Pinpoint the cell where the given text exists, returning its [X, Y] midpoint coordinate. 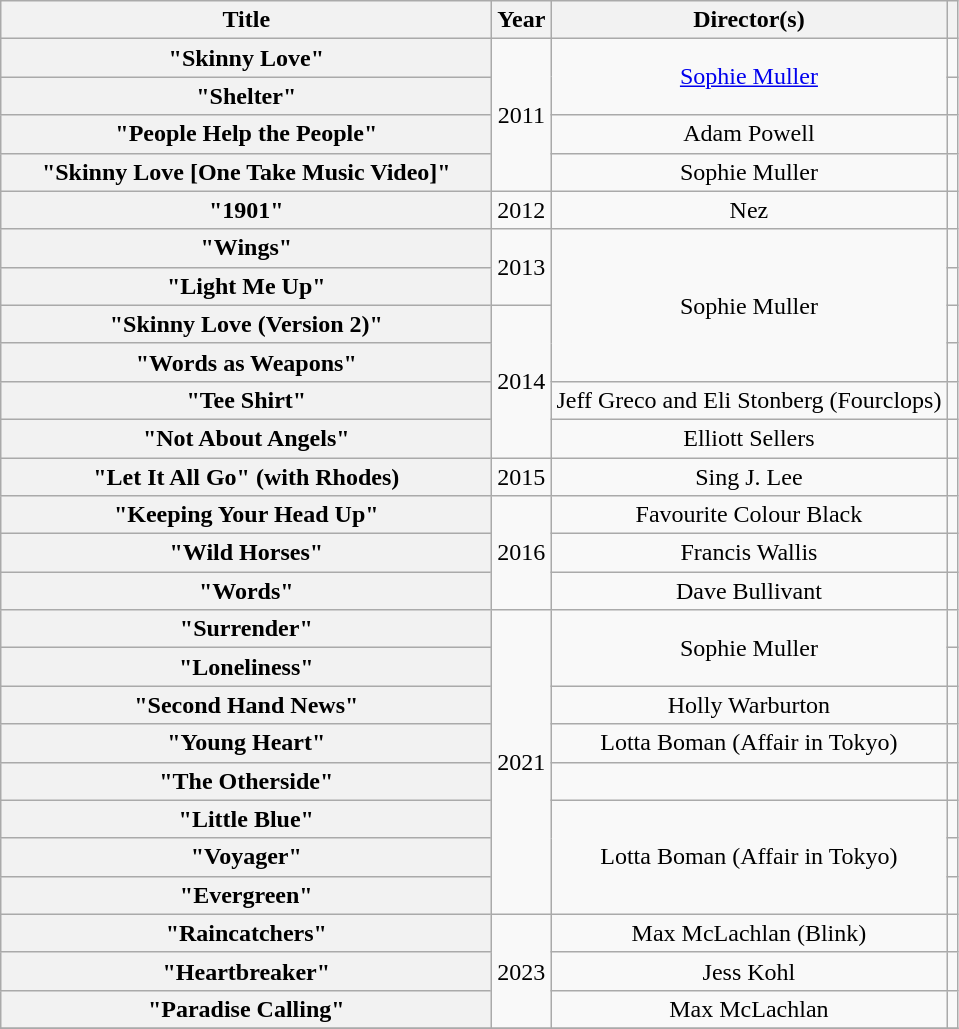
"Tee Shirt" [246, 400]
2011 [522, 115]
2013 [522, 267]
2014 [522, 381]
2015 [522, 477]
"Little Blue" [246, 819]
Dave Bullivant [749, 591]
"Heartbreaker" [246, 971]
"Keeping Your Head Up" [246, 515]
"Paradise Calling" [246, 1009]
"Loneliness" [246, 667]
Holly Warburton [749, 705]
Adam Powell [749, 134]
2023 [522, 971]
"Voyager" [246, 857]
"Let It All Go" (with Rhodes) [246, 477]
Elliott Sellers [749, 438]
"Shelter" [246, 96]
"Young Heart" [246, 743]
"Surrender" [246, 629]
"Raincatchers" [246, 933]
"The Otherside" [246, 781]
Francis Wallis [749, 553]
Max McLachlan [749, 1009]
"Words as Weapons" [246, 362]
"Not About Angels" [246, 438]
"Wings" [246, 248]
Nez [749, 210]
Title [246, 20]
"1901" [246, 210]
"Second Hand News" [246, 705]
Max McLachlan (Blink) [749, 933]
Favourite Colour Black [749, 515]
"Light Me Up" [246, 286]
2021 [522, 762]
Jess Kohl [749, 971]
"Words" [246, 591]
Sing J. Lee [749, 477]
"Evergreen" [246, 895]
"Wild Horses" [246, 553]
"People Help the People" [246, 134]
"Skinny Love [One Take Music Video]" [246, 172]
Jeff Greco and Eli Stonberg (Fourclops) [749, 400]
"Skinny Love" [246, 58]
Year [522, 20]
2012 [522, 210]
"Skinny Love (Version 2)" [246, 324]
Director(s) [749, 20]
2016 [522, 553]
